Determine the (x, y) coordinate at the center of the cell enclosing the given text.  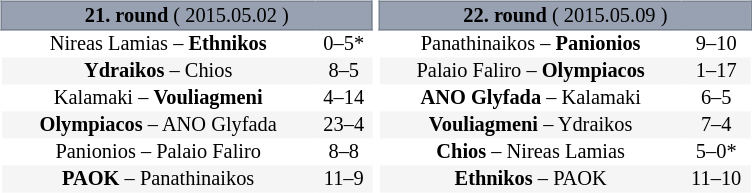
Olympiacos – ANO Glyfada (158, 126)
1–17 (716, 72)
0–5* (344, 44)
8–5 (344, 72)
23–4 (344, 126)
Kalamaki – Vouliagmeni (158, 98)
Nireas Lamias – Ethnikos (158, 44)
5–0* (716, 152)
9–10 (716, 44)
Chios – Nireas Lamias (531, 152)
22. round ( 2015.05.09 ) (566, 15)
21. round ( 2015.05.02 ) (186, 15)
Palaio Faliro – Olympiacos (531, 72)
7–4 (716, 126)
Panathinaikos – Panionios (531, 44)
Vouliagmeni – Ydraikos (531, 126)
Ydraikos – Chios (158, 72)
Panionios – Palaio Faliro (158, 152)
Ethnikos – PAOK (531, 180)
11–9 (344, 180)
6–5 (716, 98)
PAOK – Panathinaikos (158, 180)
11–10 (716, 180)
ANO Glyfada – Kalamaki (531, 98)
4–14 (344, 98)
8–8 (344, 152)
